Capture the cell that displays the provided text and extract its (x, y) central coordinate. 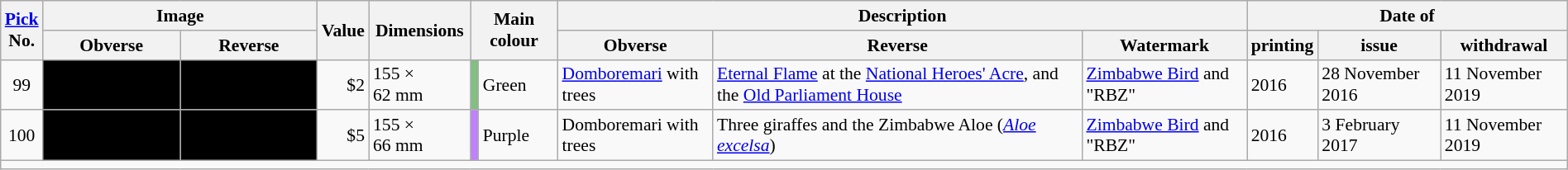
Main colour (514, 30)
99 (22, 84)
PickNo. (22, 30)
Image (180, 16)
100 (22, 135)
printing (1283, 45)
28 November 2016 (1379, 84)
Date of (1408, 16)
withdrawal (1503, 45)
Dimensions (420, 30)
Green (519, 84)
3 February 2017 (1379, 135)
issue (1379, 45)
Description (903, 16)
$5 (343, 135)
$2 (343, 84)
155 × 62 mm (420, 84)
Value (343, 30)
Three giraffes and the Zimbabwe Aloe (Aloe excelsa) (897, 135)
155 × 66 mm (420, 135)
Eternal Flame at the National Heroes' Acre, and the Old Parliament House (897, 84)
Watermark (1164, 45)
Purple (519, 135)
